For the text-containing cell, return its midpoint in (x, y) coordinate format. 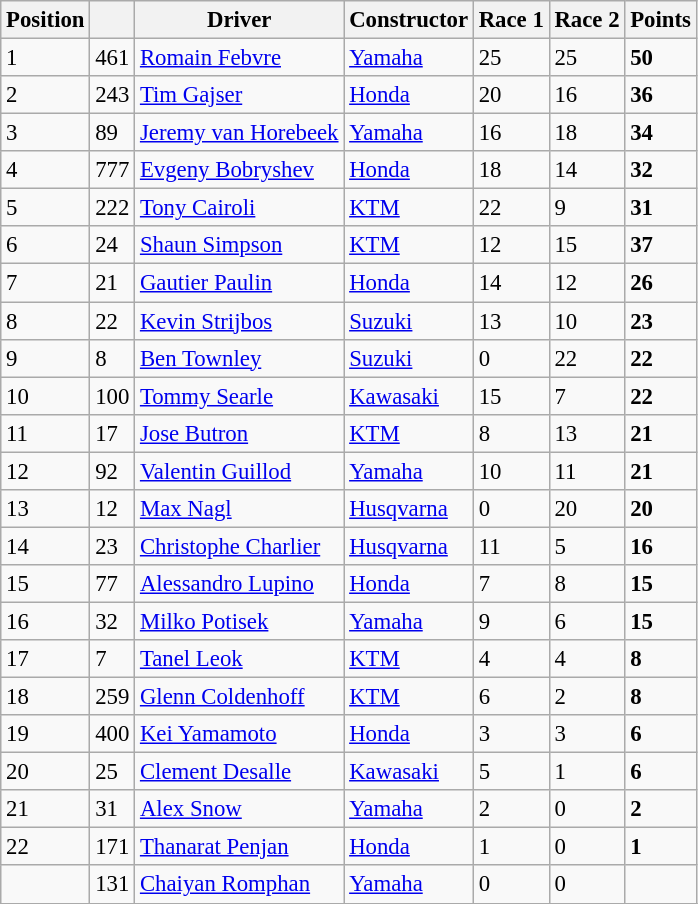
Christophe Charlier (240, 546)
Thanarat Penjan (240, 847)
171 (112, 847)
Jose Butron (240, 433)
Max Nagl (240, 509)
100 (112, 396)
Milko Potisek (240, 621)
36 (660, 95)
19 (46, 734)
243 (112, 95)
Tony Cairoli (240, 208)
50 (660, 58)
259 (112, 697)
Evgeny Bobryshev (240, 170)
Gautier Paulin (240, 283)
Clement Desalle (240, 772)
Kei Yamamoto (240, 734)
Alessandro Lupino (240, 584)
Constructor (409, 20)
Kevin Strijbos (240, 321)
26 (660, 283)
37 (660, 245)
Tommy Searle (240, 396)
Tim Gajser (240, 95)
89 (112, 133)
Tanel Leok (240, 659)
34 (660, 133)
Valentin Guillod (240, 471)
222 (112, 208)
131 (112, 885)
Shaun Simpson (240, 245)
400 (112, 734)
Jeremy van Horebeek (240, 133)
Chaiyan Romphan (240, 885)
Glenn Coldenhoff (240, 697)
777 (112, 170)
Alex Snow (240, 809)
461 (112, 58)
Romain Febvre (240, 58)
Race 1 (511, 20)
Ben Townley (240, 358)
77 (112, 584)
92 (112, 471)
24 (112, 245)
Race 2 (587, 20)
Driver (240, 20)
Position (46, 20)
Points (660, 20)
